Detect which cell encompasses the target text, then output its (X, Y) center coordinate. 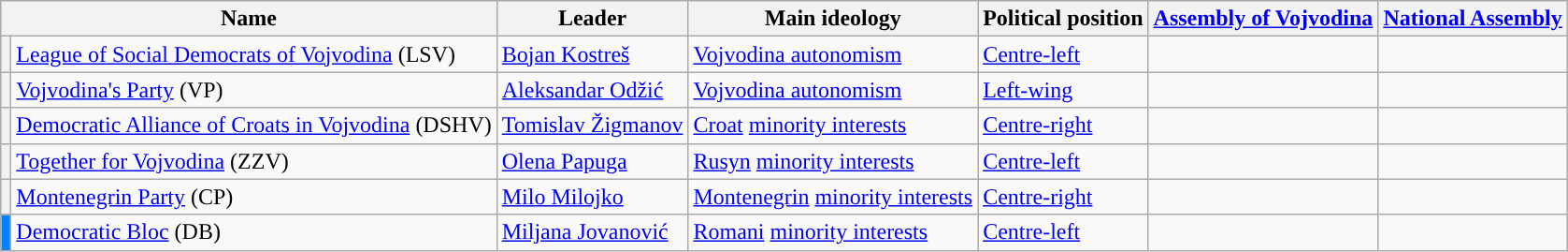
Milo Milojko (593, 197)
Montenegrin Party (CP) (254, 197)
Rusyn minority interests (833, 161)
Bojan Kostreš (593, 54)
Democratic Bloc (DB) (254, 232)
Together for Vojvodina (ZZV) (254, 161)
Democratic Alliance of Croats in Vojvodina (DSHV) (254, 126)
Montenegrin minority interests (833, 197)
Aleksandar Odžić (593, 90)
Left-wing (1063, 90)
Leader (593, 19)
Assembly of Vojvodina (1263, 19)
Main ideology (833, 19)
Vojvodina's Party (VP) (254, 90)
Name (249, 19)
Miljana Jovanović (593, 232)
Tomislav Žigmanov (593, 126)
League of Social Democrats of Vojvodina (LSV) (254, 54)
Croat minority interests (833, 126)
Olena Papuga (593, 161)
National Assembly (1473, 19)
Romani minority interests (833, 232)
Political position (1063, 19)
